For the text-containing cell, return its midpoint in (X, Y) coordinate format. 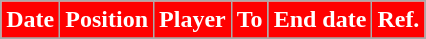
To (250, 20)
End date (320, 20)
Date (30, 20)
Ref. (398, 20)
Player (193, 20)
Position (107, 20)
